For the text-containing cell, return its midpoint in [X, Y] coordinate format. 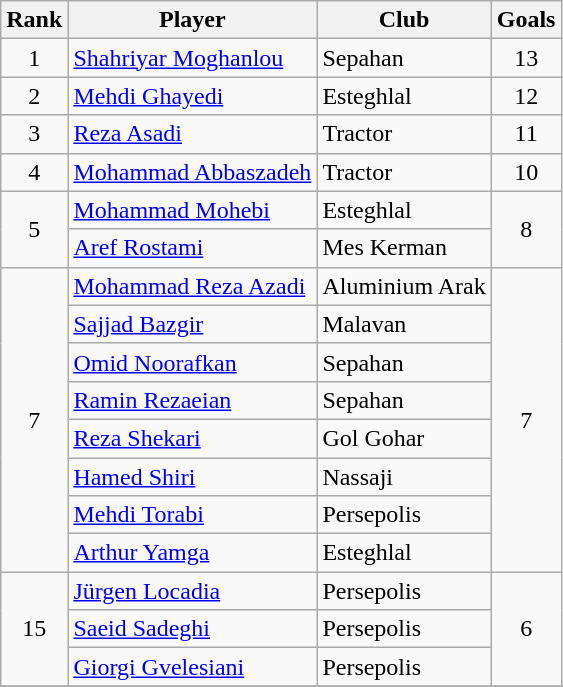
Nassaji [404, 477]
Mohammad Mohebi [192, 210]
Goals [526, 20]
8 [526, 229]
Mohammad Reza Azadi [192, 286]
Reza Shekari [192, 438]
Omid Noorafkan [192, 362]
Mehdi Ghayedi [192, 96]
Jürgen Locadia [192, 591]
Sajjad Bazgir [192, 324]
4 [34, 172]
Rank [34, 20]
Club [404, 20]
6 [526, 629]
1 [34, 58]
15 [34, 629]
Giorgi Gvelesiani [192, 667]
Gol Gohar [404, 438]
Shahriyar Moghanlou [192, 58]
Player [192, 20]
10 [526, 172]
Aluminium Arak [404, 286]
Saeid Sadeghi [192, 629]
3 [34, 134]
Mohammad Abbaszadeh [192, 172]
13 [526, 58]
11 [526, 134]
Malavan [404, 324]
Arthur Yamga [192, 553]
Mes Kerman [404, 248]
Hamed Shiri [192, 477]
Reza Asadi [192, 134]
5 [34, 229]
Mehdi Torabi [192, 515]
12 [526, 96]
Ramin Rezaeian [192, 400]
2 [34, 96]
Aref Rostami [192, 248]
